Scan for the cell matching the given text and deliver its (X, Y) coordinate at center. 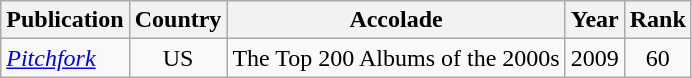
Year (594, 20)
The Top 200 Albums of the 2000s (396, 58)
Pitchfork (65, 58)
60 (658, 58)
US (178, 58)
2009 (594, 58)
Accolade (396, 20)
Country (178, 20)
Rank (658, 20)
Publication (65, 20)
